Provide the [X, Y] coordinate of the cell's center where the given text is located.  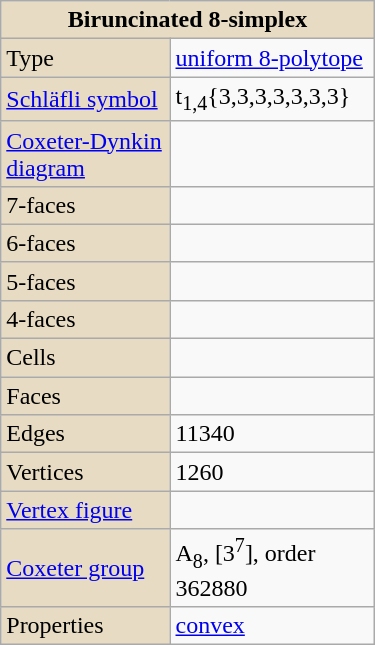
Type [86, 58]
1260 [272, 472]
11340 [272, 434]
4-faces [86, 319]
5-faces [86, 281]
uniform 8-polytope [272, 58]
Schläfli symbol [86, 99]
Cells [86, 358]
A8, [37], order 362880 [272, 568]
Vertices [86, 472]
Coxeter-Dynkin diagram [86, 154]
t1,4{3,3,3,3,3,3,3} [272, 99]
Vertex figure [86, 510]
Properties [86, 626]
Coxeter group [86, 568]
Biruncinated 8-simplex [188, 20]
7-faces [86, 205]
Edges [86, 434]
convex [272, 626]
Faces [86, 396]
6-faces [86, 243]
